Return [X, Y] of the center of cell containing provided text 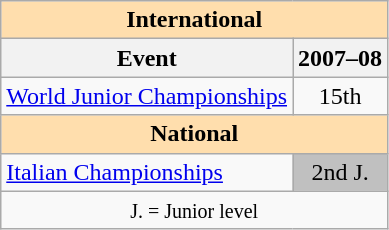
World Junior Championships [147, 96]
J. = Junior level [194, 210]
Italian Championships [147, 172]
International [194, 20]
National [194, 134]
Event [147, 58]
2007–08 [340, 58]
2nd J. [340, 172]
15th [340, 96]
